Provide the (x, y) coordinate of the cell's center where the given text is located.  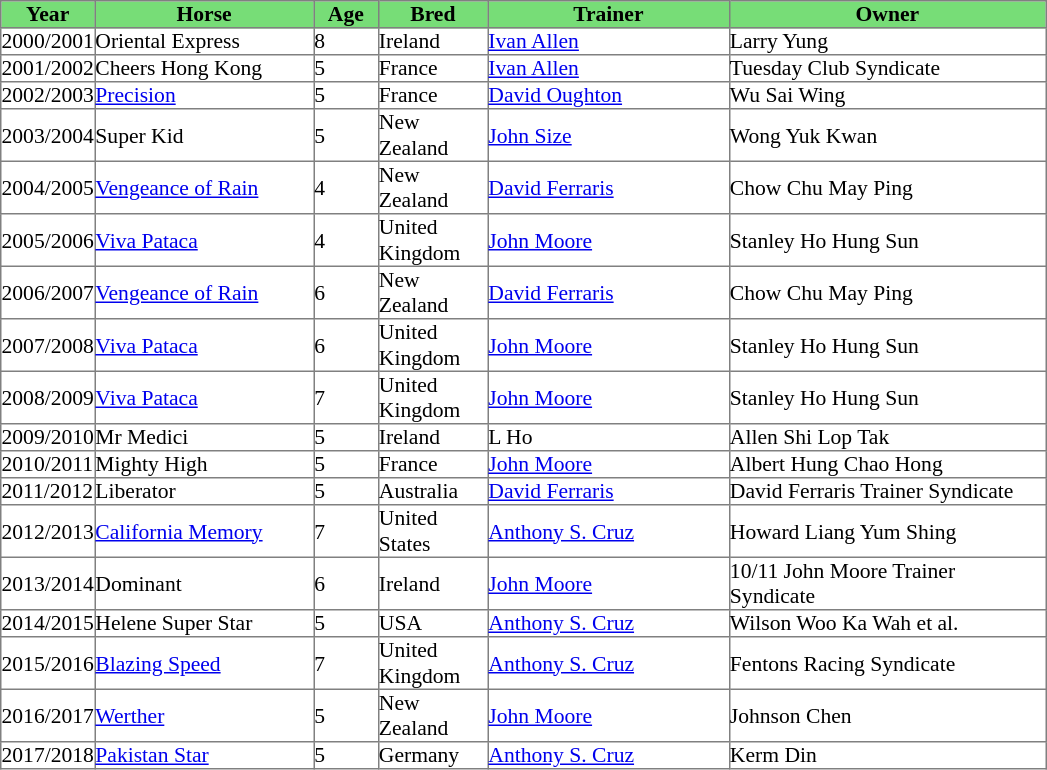
2013/2014 (48, 583)
Helene Super Star (204, 624)
Wu Sai Wing (887, 96)
2010/2011 (48, 464)
Germany (433, 756)
2015/2016 (48, 663)
2017/2018 (48, 756)
Werther (204, 715)
Pakistan Star (204, 756)
Wong Yuk Kwan (887, 135)
Oriental Express (204, 42)
2002/2003 (48, 96)
Precision (204, 96)
Cheers Hong Kong (204, 68)
Owner (887, 14)
2008/2009 (48, 397)
Albert Hung Chao Hong (887, 464)
10/11 John Moore Trainer Syndicate (887, 583)
Johnson Chen (887, 715)
2016/2017 (48, 715)
Age (346, 14)
2007/2008 (48, 345)
Bred (433, 14)
USA (433, 624)
David Ferraris Trainer Syndicate (887, 492)
Larry Yung (887, 42)
Horse (204, 14)
2005/2006 (48, 240)
Kerm Din (887, 756)
Howard Liang Yum Shing (887, 531)
Trainer (609, 14)
2014/2015 (48, 624)
2000/2001 (48, 42)
David Oughton (609, 96)
2012/2013 (48, 531)
Australia (433, 492)
Liberator (204, 492)
2003/2004 (48, 135)
Tuesday Club Syndicate (887, 68)
Fentons Racing Syndicate (887, 663)
2006/2007 (48, 292)
2009/2010 (48, 438)
2011/2012 (48, 492)
Wilson Woo Ka Wah et al. (887, 624)
United States (433, 531)
John Size (609, 135)
L Ho (609, 438)
Blazing Speed (204, 663)
8 (346, 42)
2001/2002 (48, 68)
Mr Medici (204, 438)
Mighty High (204, 464)
Allen Shi Lop Tak (887, 438)
California Memory (204, 531)
Super Kid (204, 135)
Dominant (204, 583)
Year (48, 14)
2004/2005 (48, 187)
